Capture the cell that displays the provided text and extract its [x, y] central coordinate. 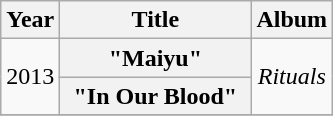
Year [30, 20]
Album [292, 20]
2013 [30, 77]
"In Our Blood" [156, 96]
Rituals [292, 77]
"Maiyu" [156, 58]
Title [156, 20]
